Output the [X, Y] coordinate of the center of the cell containing the given text.  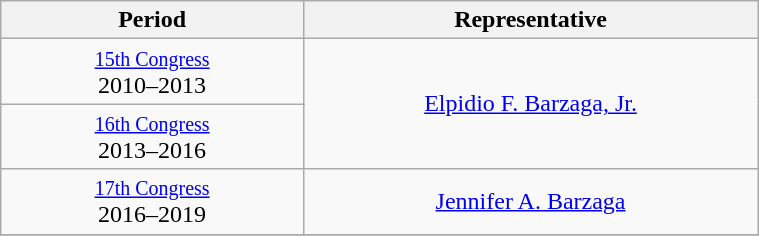
Elpidio F. Barzaga, Jr. [530, 104]
15th Congress2010–2013 [152, 72]
17th Congress2016–2019 [152, 202]
16th Congress2013–2016 [152, 136]
Jennifer A. Barzaga [530, 202]
Period [152, 20]
Representative [530, 20]
